Return the (x, y) coordinate for the center point of the cell that contains the specified text.  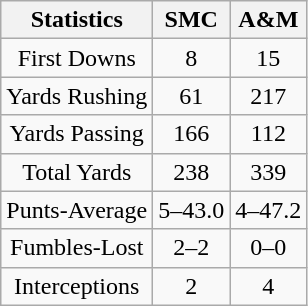
8 (192, 58)
Total Yards (77, 172)
2 (192, 286)
4 (268, 286)
Yards Rushing (77, 96)
339 (268, 172)
61 (192, 96)
238 (192, 172)
0–0 (268, 248)
First Downs (77, 58)
217 (268, 96)
2–2 (192, 248)
112 (268, 134)
4–47.2 (268, 210)
Punts-Average (77, 210)
Yards Passing (77, 134)
Interceptions (77, 286)
SMC (192, 20)
Statistics (77, 20)
A&M (268, 20)
Fumbles-Lost (77, 248)
5–43.0 (192, 210)
166 (192, 134)
15 (268, 58)
